Capture the cell that displays the provided text and extract its (X, Y) central coordinate. 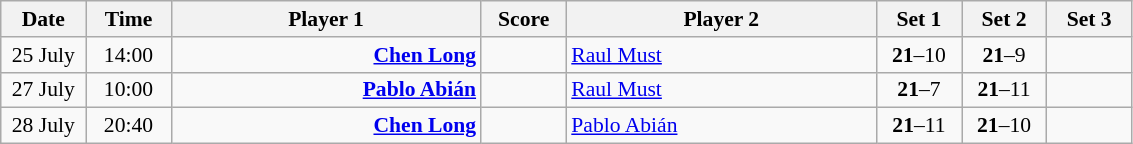
21–9 (1004, 55)
Score (524, 19)
25 July (44, 55)
Time (128, 19)
Player 2 (721, 19)
28 July (44, 126)
Set 1 (918, 19)
Set 3 (1090, 19)
20:40 (128, 126)
27 July (44, 90)
Date (44, 19)
Set 2 (1004, 19)
21–7 (918, 90)
10:00 (128, 90)
Player 1 (326, 19)
14:00 (128, 55)
